Capture the cell that displays the provided text and extract its [X, Y] central coordinate. 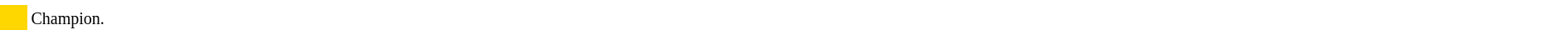
Champion. [799, 17]
